Output the (x, y) coordinate of the center of the cell containing the given text.  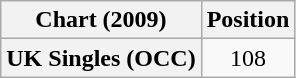
UK Singles (OCC) (101, 58)
Chart (2009) (101, 20)
108 (248, 58)
Position (248, 20)
